Locate the cell with the specified text and output its [x, y] center coordinate. 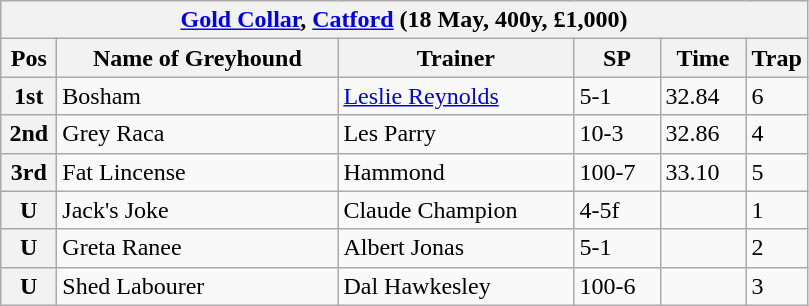
Hammond [456, 172]
100-6 [617, 286]
Gold Collar, Catford (18 May, 400y, £1,000) [404, 20]
10-3 [617, 134]
Pos [29, 58]
Albert Jonas [456, 248]
Trainer [456, 58]
Greta Ranee [198, 248]
Time [703, 58]
6 [776, 96]
100-7 [617, 172]
Bosham [198, 96]
Dal Hawkesley [456, 286]
5 [776, 172]
Claude Champion [456, 210]
SP [617, 58]
1st [29, 96]
32.86 [703, 134]
Shed Labourer [198, 286]
Name of Greyhound [198, 58]
3rd [29, 172]
4-5f [617, 210]
Leslie Reynolds [456, 96]
2 [776, 248]
3 [776, 286]
Trap [776, 58]
4 [776, 134]
2nd [29, 134]
Grey Raca [198, 134]
33.10 [703, 172]
Fat Lincense [198, 172]
Jack's Joke [198, 210]
1 [776, 210]
32.84 [703, 96]
Les Parry [456, 134]
